Pinpoint the cell where the given text exists, returning its (x, y) midpoint coordinate. 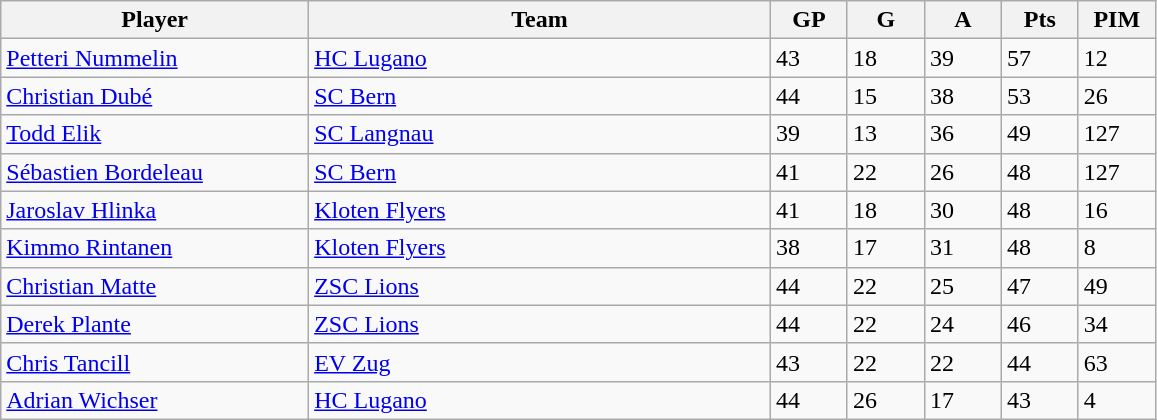
SC Langnau (540, 134)
30 (962, 210)
47 (1040, 286)
Chris Tancill (155, 362)
15 (886, 96)
46 (1040, 324)
Christian Matte (155, 286)
A (962, 20)
Jaroslav Hlinka (155, 210)
34 (1116, 324)
Sébastien Bordeleau (155, 172)
Petteri Nummelin (155, 58)
PIM (1116, 20)
63 (1116, 362)
36 (962, 134)
12 (1116, 58)
Player (155, 20)
16 (1116, 210)
GP (808, 20)
Pts (1040, 20)
Adrian Wichser (155, 400)
53 (1040, 96)
31 (962, 248)
EV Zug (540, 362)
Christian Dubé (155, 96)
Team (540, 20)
Todd Elik (155, 134)
G (886, 20)
57 (1040, 58)
8 (1116, 248)
24 (962, 324)
Kimmo Rintanen (155, 248)
4 (1116, 400)
13 (886, 134)
Derek Plante (155, 324)
25 (962, 286)
